Output the [X, Y] coordinate of the center of the cell containing the given text.  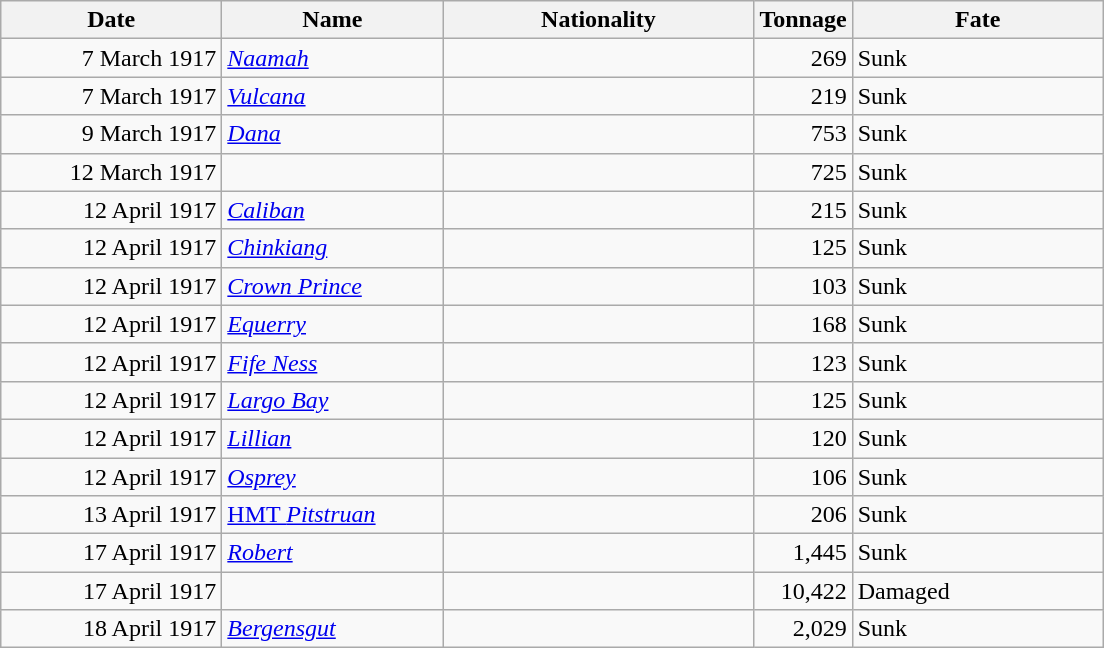
10,422 [803, 591]
Osprey [332, 477]
269 [803, 58]
Fife Ness [332, 362]
Chinkiang [332, 248]
12 March 1917 [112, 172]
106 [803, 477]
Robert [332, 553]
206 [803, 515]
123 [803, 362]
Dana [332, 134]
103 [803, 286]
2,029 [803, 629]
Vulcana [332, 96]
HMT Pitstruan [332, 515]
Tonnage [803, 20]
Caliban [332, 210]
Damaged [978, 591]
120 [803, 438]
Lillian [332, 438]
Nationality [598, 20]
215 [803, 210]
9 March 1917 [112, 134]
Largo Bay [332, 400]
Bergensgut [332, 629]
Crown Prince [332, 286]
753 [803, 134]
168 [803, 324]
13 April 1917 [112, 515]
725 [803, 172]
Naamah [332, 58]
Date [112, 20]
Equerry [332, 324]
1,445 [803, 553]
Fate [978, 20]
219 [803, 96]
18 April 1917 [112, 629]
Name [332, 20]
